Provide the (x, y) coordinate of the cell's center where the given text is located.  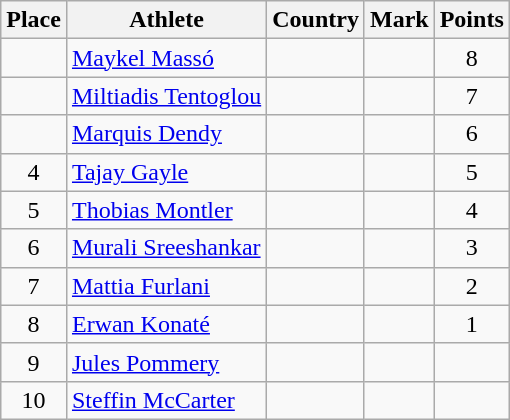
Erwan Konaté (166, 324)
Miltiadis Tentoglou (166, 96)
3 (472, 248)
Marquis Dendy (166, 134)
Athlete (166, 20)
9 (34, 362)
1 (472, 324)
Country (316, 20)
Maykel Massó (166, 58)
2 (472, 286)
Place (34, 20)
Jules Pommery (166, 362)
Murali Sreeshankar (166, 248)
Steffin McCarter (166, 400)
Mattia Furlani (166, 286)
Tajay Gayle (166, 172)
Mark (399, 20)
Points (472, 20)
Thobias Montler (166, 210)
10 (34, 400)
